Return the (X, Y) coordinate for the center point of the cell that contains the specified text.  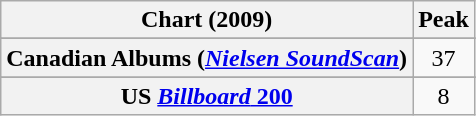
37 (444, 58)
US Billboard 200 (207, 96)
Canadian Albums (Nielsen SoundScan) (207, 58)
Chart (2009) (207, 20)
8 (444, 96)
Peak (444, 20)
